Return [x, y] of the center of cell containing provided text 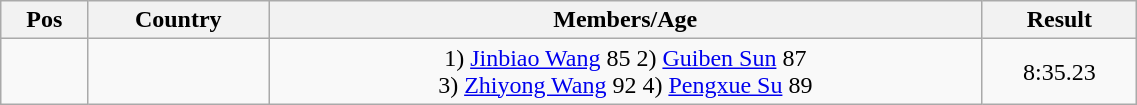
8:35.23 [1060, 72]
Members/Age [626, 20]
Pos [44, 20]
1) Jinbiao Wang 85 2) Guiben Sun 873) Zhiyong Wang 92 4) Pengxue Su 89 [626, 72]
Country [178, 20]
Result [1060, 20]
